Identify which cell holds the provided text, then report its [X, Y] central coordinate. 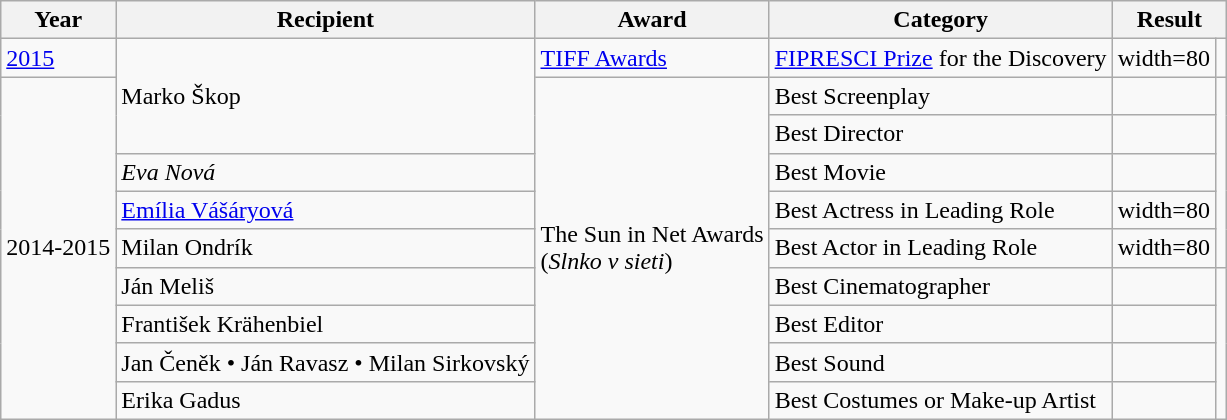
Erika Gadus [326, 400]
Best Editor [940, 324]
Best Director [940, 134]
Best Screenplay [940, 96]
Marko Škop [326, 96]
Eva Nová [326, 172]
Award [652, 20]
Emília Vášáryová [326, 210]
FIPRESCI Prize for the Discovery [940, 58]
František Krähenbiel [326, 324]
TIFF Awards [652, 58]
Best Sound [940, 362]
Best Costumes or Make-up Artist [940, 400]
Category [940, 20]
Recipient [326, 20]
2014-2015 [58, 248]
Best Cinematographer [940, 286]
2015 [58, 58]
Year [58, 20]
Best Actor in Leading Role [940, 248]
Milan Ondrík [326, 248]
Best Actress in Leading Role [940, 210]
Result [1169, 20]
Best Movie [940, 172]
The Sun in Net Awards (Slnko v sieti) [652, 248]
Ján Meliš [326, 286]
Jan Čeněk • Ján Ravasz • Milan Sirkovský [326, 362]
